From the cell containing the given text, extract its center point as [X, Y] coordinate. 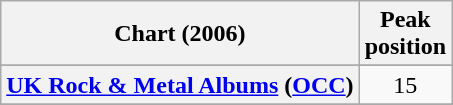
Peakposition [405, 34]
15 [405, 85]
Chart (2006) [180, 34]
UK Rock & Metal Albums (OCC) [180, 85]
